Extract the (X, Y) coordinate from the center of the cell holding the provided text.  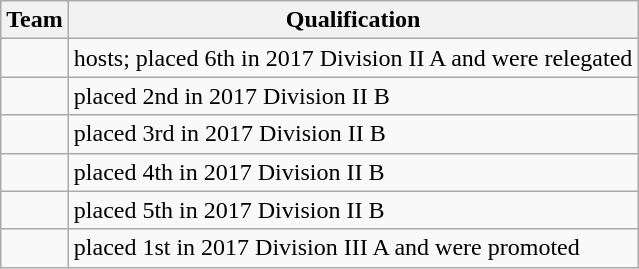
hosts; placed 6th in 2017 Division II A and were relegated (353, 58)
placed 2nd in 2017 Division II B (353, 96)
placed 4th in 2017 Division II B (353, 172)
placed 1st in 2017 Division III A and were promoted (353, 248)
placed 5th in 2017 Division II B (353, 210)
placed 3rd in 2017 Division II B (353, 134)
Team (35, 20)
Qualification (353, 20)
